Locate the cell with the specified text and output its [x, y] center coordinate. 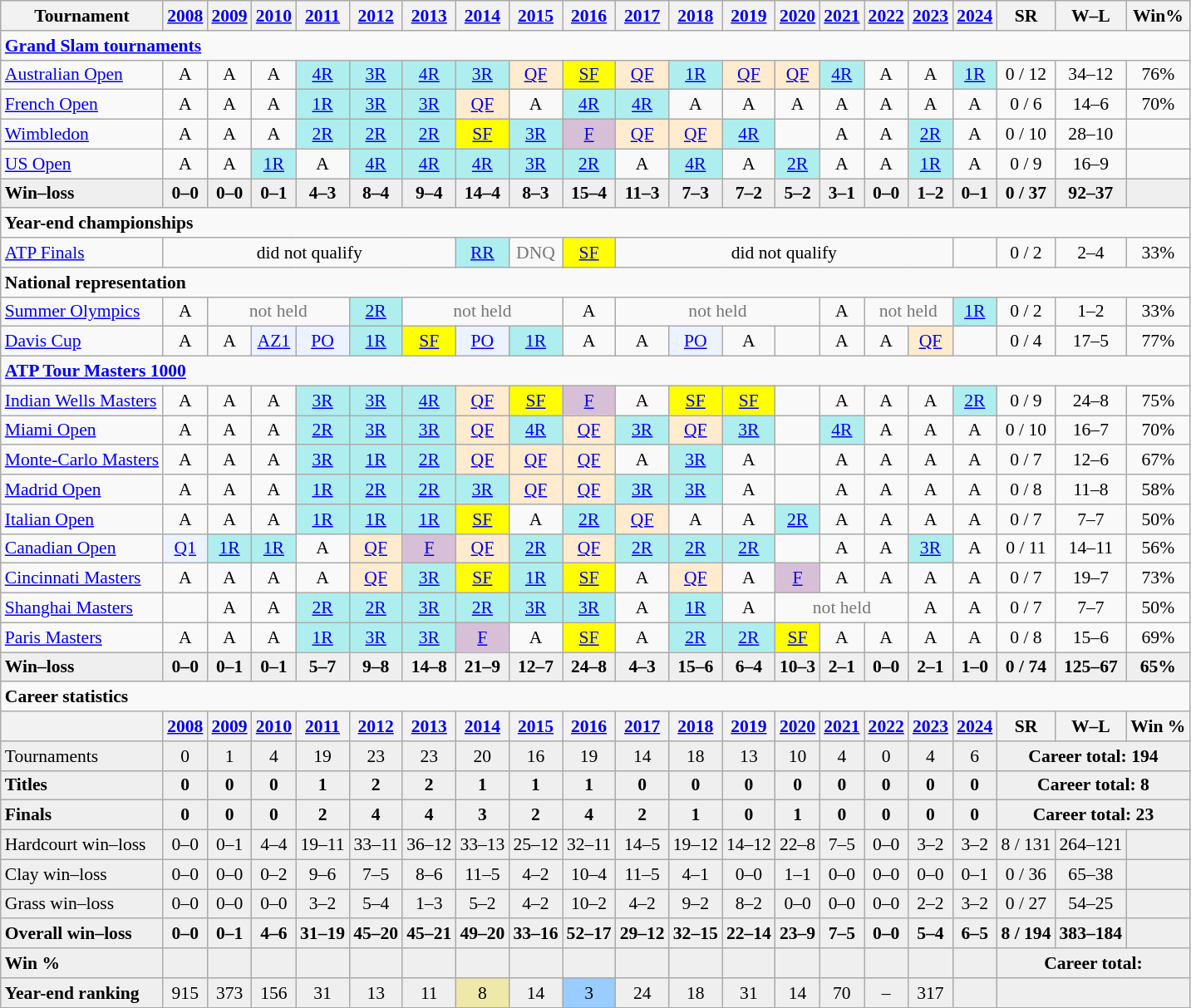
31–19 [322, 934]
10–2 [589, 904]
0 / 11 [1026, 548]
73% [1158, 578]
33–16 [535, 934]
0 / 12 [1026, 75]
9–8 [376, 667]
4–6 [274, 934]
Titles [81, 785]
2–2 [931, 904]
AZ1 [274, 342]
317 [931, 993]
– [886, 993]
Paris Masters [81, 637]
8 / 194 [1026, 934]
8–4 [376, 194]
24 [642, 993]
Career total: 194 [1093, 756]
Year-end ranking [81, 993]
65–38 [1091, 874]
RR [482, 253]
45–20 [376, 934]
11 [429, 993]
36–12 [429, 845]
Monte-Carlo Masters [81, 460]
19–12 [696, 845]
Tournament [81, 16]
9–2 [696, 904]
77% [1158, 342]
French Open [81, 105]
25–12 [535, 845]
16 [535, 756]
0 / 4 [1026, 342]
915 [185, 993]
4–4 [274, 845]
49–20 [482, 934]
29–12 [642, 934]
10–4 [589, 874]
23–9 [798, 934]
45–21 [429, 934]
19–11 [322, 845]
10–3 [798, 667]
16–7 [1091, 430]
14–4 [482, 194]
20 [482, 756]
3–1 [841, 194]
52–17 [589, 934]
8–6 [429, 874]
21–9 [482, 667]
0 / 74 [1026, 667]
Finals [81, 815]
9–6 [322, 874]
Career statistics [595, 697]
264–121 [1091, 845]
2–4 [1091, 253]
383–184 [1091, 934]
0 / 37 [1026, 194]
32–11 [589, 845]
58% [1158, 489]
14–12 [749, 845]
1–3 [429, 904]
156 [274, 993]
16–9 [1091, 164]
Tournaments [81, 756]
22–8 [798, 845]
67% [1158, 460]
0 / 6 [1026, 105]
Overall win–loss [81, 934]
Career total: [1093, 963]
7–3 [696, 194]
70 [841, 993]
US Open [81, 164]
Q1 [185, 548]
Career total: 8 [1093, 785]
0 / 27 [1026, 904]
8 [482, 993]
32–15 [696, 934]
10 [798, 756]
19–7 [1091, 578]
125–67 [1091, 667]
7–2 [749, 194]
Davis Cup [81, 342]
17–5 [1091, 342]
65% [1158, 667]
ATP Finals [81, 253]
Year-end championships [595, 224]
14–8 [429, 667]
National representation [595, 283]
1–0 [974, 667]
Australian Open [81, 75]
11–3 [642, 194]
76% [1158, 75]
Clay win–loss [81, 874]
Shanghai Masters [81, 608]
Summer Olympics [81, 312]
4–1 [696, 874]
15–4 [589, 194]
28–10 [1091, 135]
11–8 [1091, 489]
Miami Open [81, 430]
69% [1158, 637]
Italian Open [81, 519]
Hardcourt win–loss [81, 845]
34–12 [1091, 75]
8–3 [535, 194]
75% [1158, 401]
6–4 [749, 667]
Grass win–loss [81, 904]
12–7 [535, 667]
14–6 [1091, 105]
0–2 [274, 874]
5–7 [322, 667]
8 / 131 [1026, 845]
Canadian Open [81, 548]
373 [229, 993]
9–4 [429, 194]
33–13 [482, 845]
56% [1158, 548]
Career total: 23 [1093, 815]
Grand Slam tournaments [595, 46]
1–1 [798, 874]
6 [974, 756]
14–5 [642, 845]
Cincinnati Masters [81, 578]
33–11 [376, 845]
54–25 [1091, 904]
ATP Tour Masters 1000 [595, 371]
12–6 [1091, 460]
92–37 [1091, 194]
0 / 36 [1026, 874]
8–2 [749, 904]
Madrid Open [81, 489]
Wimbledon [81, 135]
DNQ [535, 253]
6–5 [974, 934]
14–11 [1091, 548]
Win% [1158, 16]
22–14 [749, 934]
Indian Wells Masters [81, 401]
